Find where the given text appears and provide that cell's center as [x, y] coordinate. 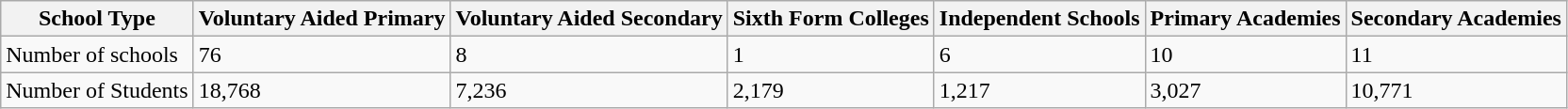
Primary Academies [1246, 19]
Voluntary Aided Secondary [589, 19]
2,179 [831, 90]
11 [1456, 54]
Secondary Academies [1456, 19]
Sixth Form Colleges [831, 19]
10 [1246, 54]
10,771 [1456, 90]
School Type [97, 19]
Independent Schools [1039, 19]
Voluntary Aided Primary [322, 19]
8 [589, 54]
Number of Students [97, 90]
3,027 [1246, 90]
1 [831, 54]
76 [322, 54]
6 [1039, 54]
1,217 [1039, 90]
7,236 [589, 90]
18,768 [322, 90]
Number of schools [97, 54]
